For the text-containing cell, return its midpoint in (x, y) coordinate format. 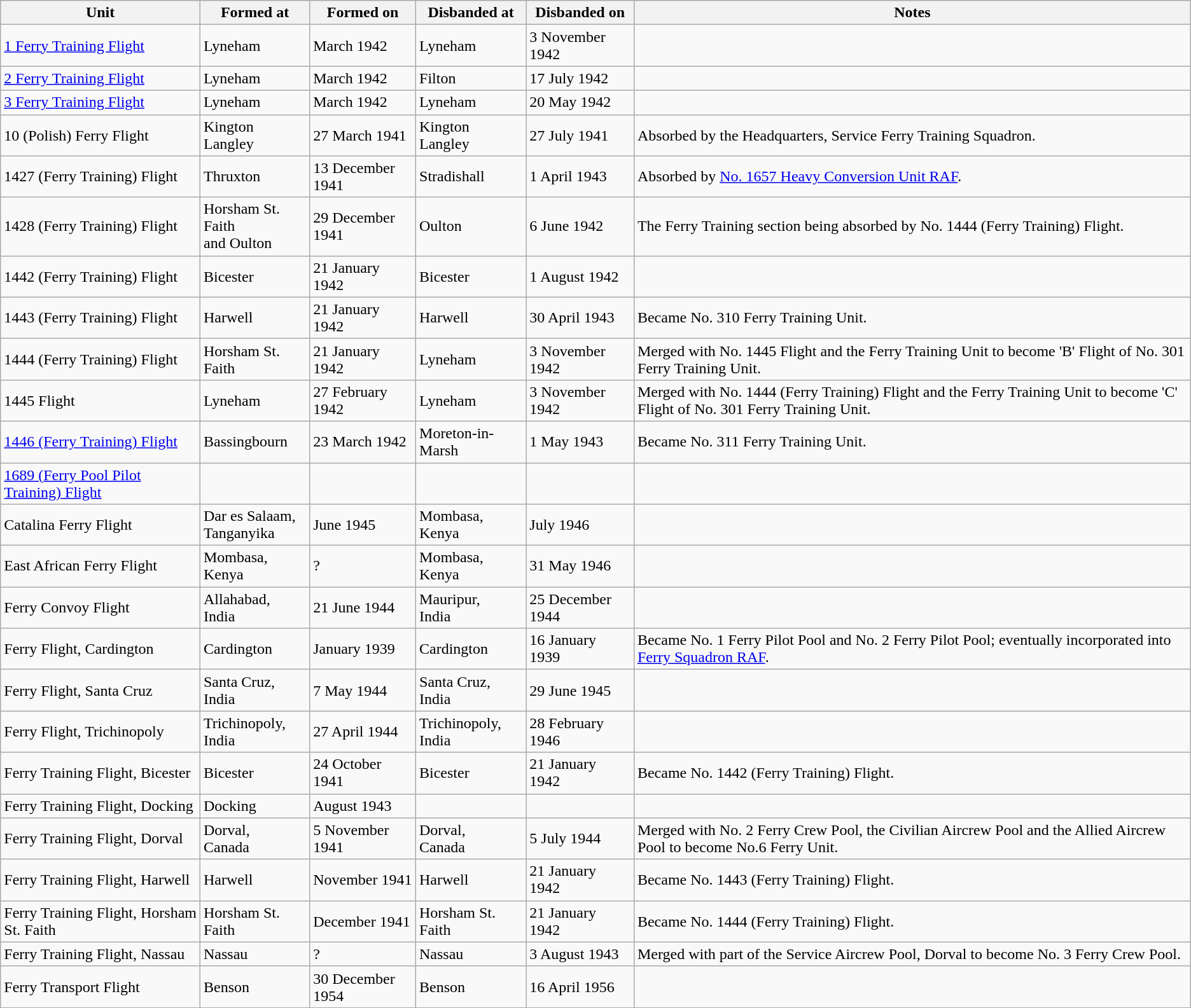
Ferry Flight, Cardington (101, 649)
1428 (Ferry Training) Flight (101, 226)
Ferry Transport Flight (101, 987)
January 1939 (363, 649)
16 April 1956 (580, 987)
Absorbed by No. 1657 Heavy Conversion Unit RAF. (912, 177)
30 April 1943 (580, 318)
3 Ferry Training Flight (101, 102)
29 June 1945 (580, 691)
Absorbed by the Headquarters, Service Ferry Training Squadron. (912, 135)
December 1941 (363, 921)
The Ferry Training section being absorbed by No. 1444 (Ferry Training) Flight. (912, 226)
Ferry Training Flight, Bicester (101, 773)
27 February 1942 (363, 401)
Merged with No. 1445 Flight and the Ferry Training Unit to become 'B' Flight of No. 301 Ferry Training Unit. (912, 359)
Merged with part of the Service Aircrew Pool, Dorval to become No. 3 Ferry Crew Pool. (912, 954)
23 March 1942 (363, 441)
1689 (Ferry Pool Pilot Training) Flight (101, 483)
Became No. 1444 (Ferry Training) Flight. (912, 921)
Horsham St. Faithand Oulton (254, 226)
Ferry Convoy Flight (101, 608)
Merged with No. 2 Ferry Crew Pool, the Civilian Aircrew Pool and the Allied Aircrew Pool to become No.6 Ferry Unit. (912, 838)
Ferry Flight, Trichinopoly (101, 731)
August 1943 (363, 806)
27 March 1941 (363, 135)
2 Ferry Training Flight (101, 78)
30 December 1954 (363, 987)
July 1946 (580, 525)
Became No. 1443 (Ferry Training) Flight. (912, 880)
Thruxton (254, 177)
31 May 1946 (580, 566)
5 November 1941 (363, 838)
1 April 1943 (580, 177)
Catalina Ferry Flight (101, 525)
Ferry Training Flight, Nassau (101, 954)
27 July 1941 (580, 135)
16 January 1939 (580, 649)
13 December 1941 (363, 177)
Formed on (363, 13)
Became No. 1 Ferry Pilot Pool and No. 2 Ferry Pilot Pool; eventually incorporated into Ferry Squadron RAF. (912, 649)
Disbanded at (471, 13)
Ferry Training Flight, Horsham St. Faith (101, 921)
Merged with No. 1444 (Ferry Training) Flight and the Ferry Training Unit to become 'C' Flight of No. 301 Ferry Training Unit. (912, 401)
7 May 1944 (363, 691)
10 (Polish) Ferry Flight (101, 135)
21 June 1944 (363, 608)
Moreton-in-Marsh (471, 441)
Oulton (471, 226)
1445 Flight (101, 401)
Disbanded on (580, 13)
1442 (Ferry Training) Flight (101, 276)
1 May 1943 (580, 441)
20 May 1942 (580, 102)
Ferry Training Flight, Dorval (101, 838)
Stradishall (471, 177)
Formed at (254, 13)
Became No. 310 Ferry Training Unit. (912, 318)
1443 (Ferry Training) Flight (101, 318)
Ferry Flight, Santa Cruz (101, 691)
Mauripur,India (471, 608)
June 1945 (363, 525)
Notes (912, 13)
East African Ferry Flight (101, 566)
1 Ferry Training Flight (101, 46)
Became No. 311 Ferry Training Unit. (912, 441)
Docking (254, 806)
Allahabad,India (254, 608)
Ferry Training Flight, Harwell (101, 880)
5 July 1944 (580, 838)
25 December 1944 (580, 608)
Ferry Training Flight, Docking (101, 806)
Filton (471, 78)
1427 (Ferry Training) Flight (101, 177)
27 April 1944 (363, 731)
Bassingbourn (254, 441)
1 August 1942 (580, 276)
Became No. 1442 (Ferry Training) Flight. (912, 773)
3 August 1943 (580, 954)
29 December 1941 (363, 226)
24 October 1941 (363, 773)
Dar es Salaam,Tanganyika (254, 525)
6 June 1942 (580, 226)
November 1941 (363, 880)
28 February 1946 (580, 731)
17 July 1942 (580, 78)
Unit (101, 13)
1444 (Ferry Training) Flight (101, 359)
1446 (Ferry Training) Flight (101, 441)
